Output the [x, y] coordinate of the center of the cell containing the given text.  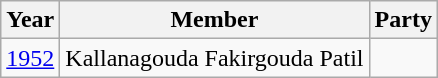
Kallanagouda Fakirgouda Patil [214, 58]
Party [403, 20]
1952 [30, 58]
Member [214, 20]
Year [30, 20]
